Extract the (x, y) coordinate from the center of the cell holding the provided text.  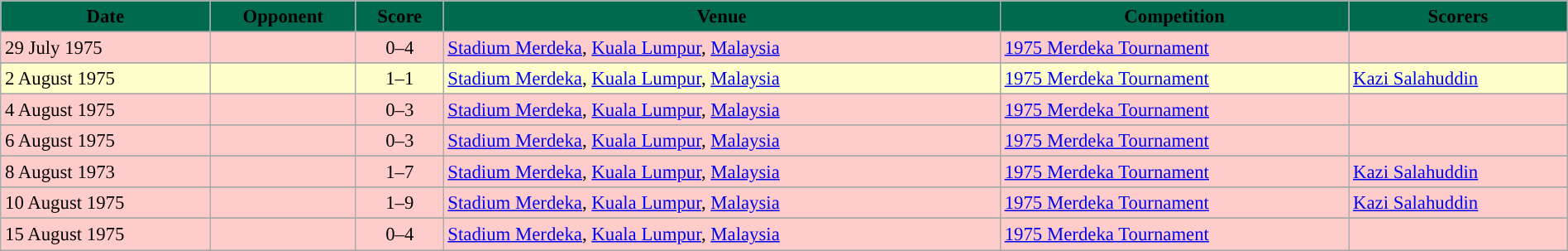
Opponent (283, 17)
8 August 1973 (106, 172)
Scorers (1458, 17)
Score (399, 17)
1–9 (399, 203)
Date (106, 17)
6 August 1975 (106, 141)
Competition (1174, 17)
2 August 1975 (106, 79)
15 August 1975 (106, 234)
1–7 (399, 172)
10 August 1975 (106, 203)
1–1 (399, 79)
4 August 1975 (106, 110)
29 July 1975 (106, 48)
Venue (721, 17)
